Identify which cell holds the provided text, then report its [x, y] central coordinate. 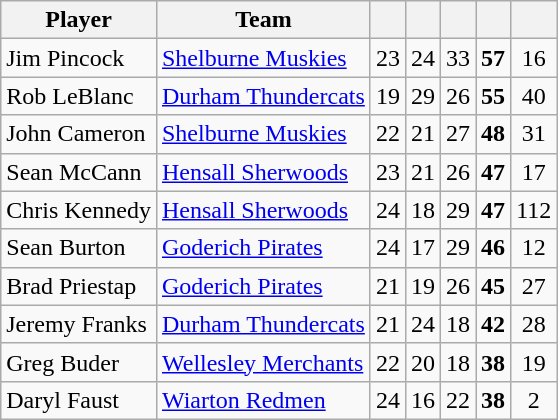
57 [494, 58]
John Cameron [79, 134]
Jeremy Franks [79, 324]
Jim Pincock [79, 58]
Team [263, 20]
Brad Priestap [79, 286]
Daryl Faust [79, 400]
Sean Burton [79, 248]
46 [494, 248]
20 [422, 362]
112 [534, 210]
31 [534, 134]
Wellesley Merchants [263, 362]
42 [494, 324]
48 [494, 134]
28 [534, 324]
Wiarton Redmen [263, 400]
Greg Buder [79, 362]
Sean McCann [79, 172]
45 [494, 286]
2 [534, 400]
40 [534, 96]
Chris Kennedy [79, 210]
55 [494, 96]
12 [534, 248]
Player [79, 20]
33 [458, 58]
Rob LeBlanc [79, 96]
